Search for the cell housing the specified text and yield its [x, y] center coordinate. 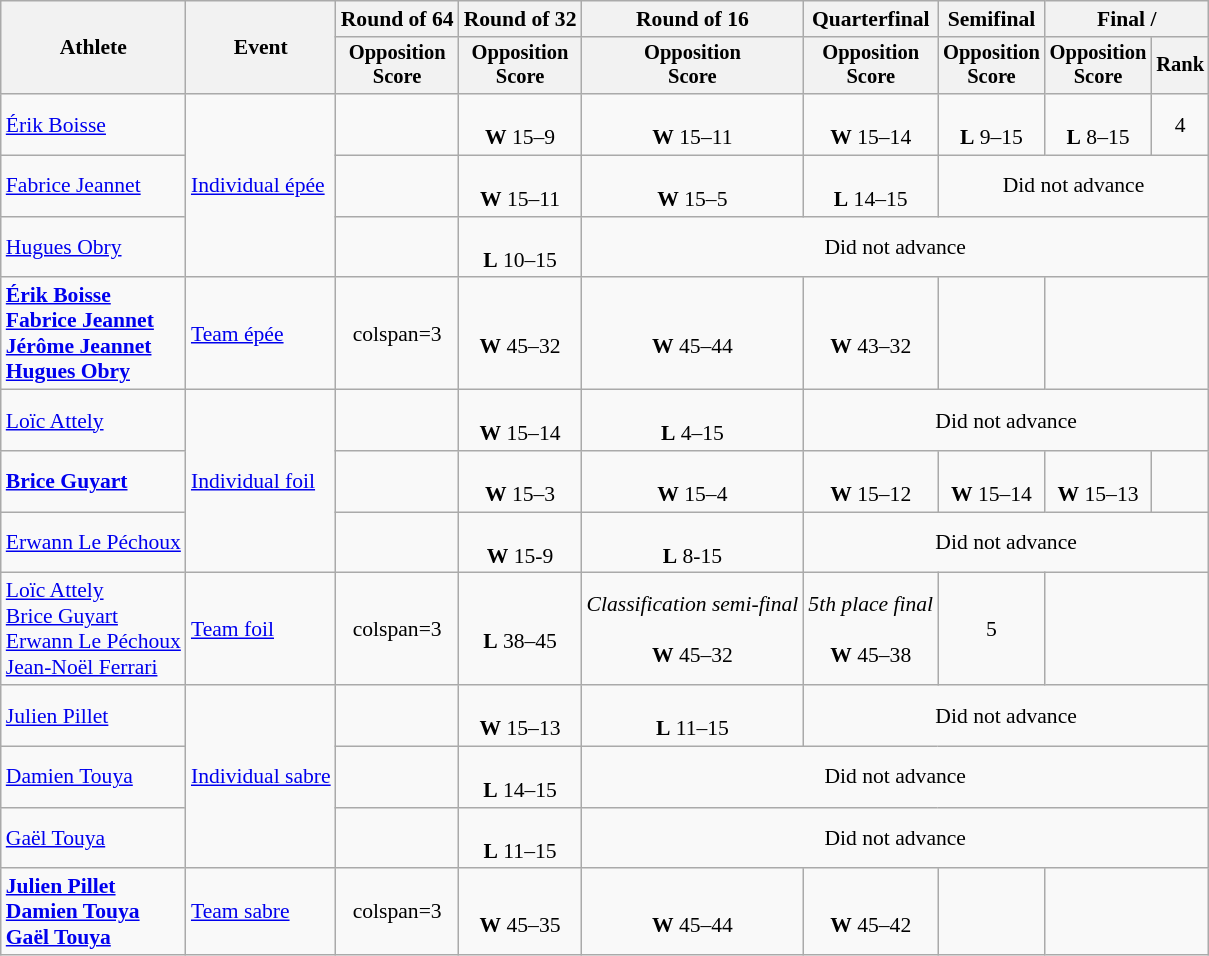
Individual sabre [261, 776]
W 45–32 [520, 334]
Round of 32 [520, 19]
Team foil [261, 629]
5th place finalW 45–38 [870, 629]
L 4–15 [692, 420]
Gaël Touya [94, 838]
W 15–3 [520, 482]
W 45–35 [520, 912]
L 38–45 [520, 629]
Hugues Obry [94, 248]
Erwann Le Péchoux [94, 542]
L 8-15 [692, 542]
Event [261, 48]
W 15-9 [520, 542]
Julien PilletDamien TouyaGaël Touya [94, 912]
Érik BoisseFabrice JeannetJérôme JeannetHugues Obry [94, 334]
Final / [1127, 19]
Rank [1180, 66]
Brice Guyart [94, 482]
W 43–32 [870, 334]
L 8–15 [1098, 124]
W 45–42 [870, 912]
Classification semi-finalW 45–32 [692, 629]
L 9–15 [992, 124]
4 [1180, 124]
Semifinal [992, 19]
Loïc AttelyBrice GuyartErwann Le PéchouxJean-Noël Ferrari [94, 629]
W 15–4 [692, 482]
Quarterfinal [870, 19]
Team sabre [261, 912]
W 15–5 [692, 186]
Team épée [261, 334]
Fabrice Jeannet [94, 186]
W 15–9 [520, 124]
Individual épée [261, 186]
Julien Pillet [94, 716]
Round of 64 [398, 19]
Individual foil [261, 482]
5 [992, 629]
W 15–12 [870, 482]
Round of 16 [692, 19]
L 10–15 [520, 248]
Érik Boisse [94, 124]
Damien Touya [94, 778]
Loïc Attely [94, 420]
Athlete [94, 48]
